Detect which cell encompasses the target text, then output its [X, Y] center coordinate. 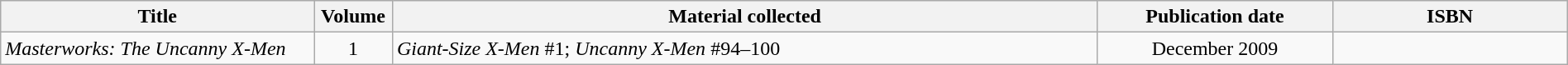
Masterworks: The Uncanny X-Men [157, 48]
December 2009 [1215, 48]
Volume [354, 17]
Giant-Size X-Men #1; Uncanny X-Men #94–100 [744, 48]
1 [354, 48]
Material collected [744, 17]
Publication date [1215, 17]
ISBN [1450, 17]
Title [157, 17]
